Identify which cell holds the provided text, then report its (x, y) central coordinate. 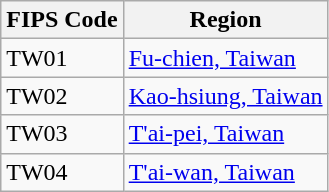
FIPS Code (62, 20)
TW03 (62, 134)
Fu-chien, Taiwan (226, 58)
TW02 (62, 96)
T'ai-pei, Taiwan (226, 134)
TW04 (62, 172)
Region (226, 20)
Kao-hsiung, Taiwan (226, 96)
T'ai-wan, Taiwan (226, 172)
TW01 (62, 58)
